For the text-containing cell, return its midpoint in (x, y) coordinate format. 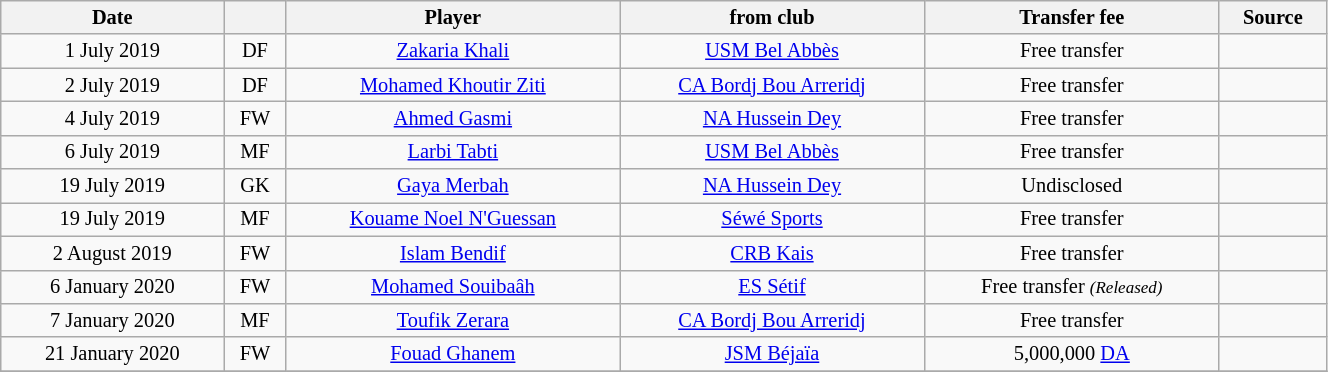
Mohamed Khoutir Ziti (453, 85)
ES Sétif (772, 287)
1 July 2019 (112, 51)
GK (255, 186)
6 January 2020 (112, 287)
Larbi Tabti (453, 152)
Zakaria Khali (453, 51)
Player (453, 17)
Islam Bendif (453, 253)
7 January 2020 (112, 320)
Toufik Zerara (453, 320)
from club (772, 17)
2 July 2019 (112, 85)
Fouad Ghanem (453, 354)
JSM Béjaïa (772, 354)
Kouame Noel N'Guessan (453, 219)
Ahmed Gasmi (453, 118)
Séwé Sports (772, 219)
Transfer fee (1072, 17)
CRB Kais (772, 253)
2 August 2019 (112, 253)
Undisclosed (1072, 186)
Source (1272, 17)
Mohamed Souibaâh (453, 287)
Date (112, 17)
6 July 2019 (112, 152)
Gaya Merbah (453, 186)
Free transfer (Released) (1072, 287)
4 July 2019 (112, 118)
5,000,000 DA (1072, 354)
21 January 2020 (112, 354)
